Extract the (x, y) coordinate from the center of the cell holding the provided text.  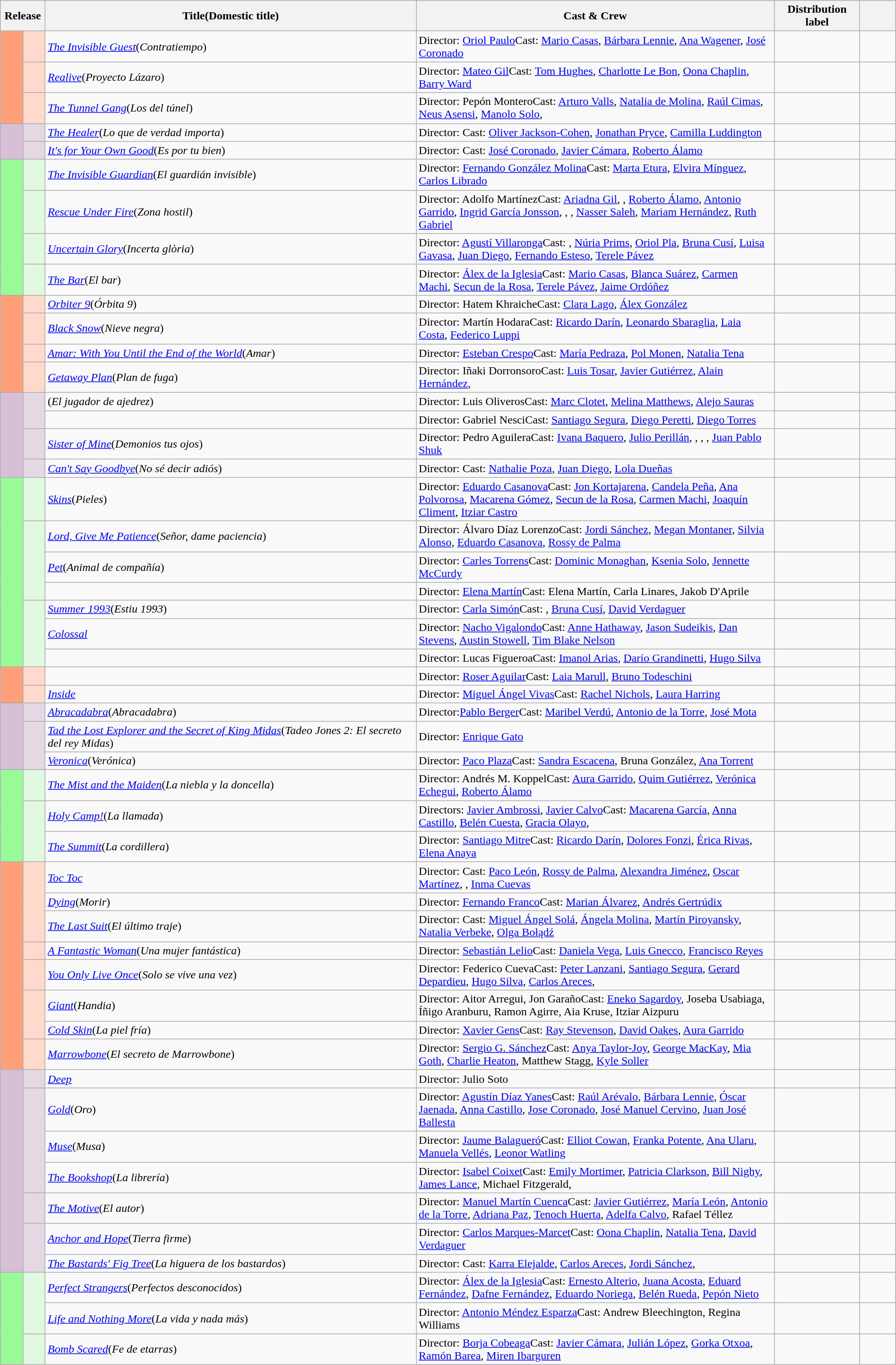
Title(Domestic title) (231, 16)
Director: Martín HodaraCast: Ricardo Darín, Leonardo Sbaraglia, Laia Costa, Federico Luppi (595, 328)
Cold Skin(La piel fría) (231, 1030)
Director: Pepón MonteroCast: Arturo Valls, Natalia de Molina, Raúl Cimas, Neus Asensi, Manolo Solo, (595, 108)
Director: Carles TorrensCast: Dominic Monaghan, Ksenia Solo, Jennette McCurdy (595, 567)
Amar: With You Until the End of the World(Amar) (231, 353)
Director: Oriol PauloCast: Mario Casas, Bárbara Lennie, Ana Wagener, José Coronado (595, 46)
Summer 1993(Estiu 1993) (231, 609)
Director: Cast: Oliver Jackson-Cohen, Jonathan Pryce, Camilla Luddington (595, 132)
Director: Iñaki DorronsoroCast: Luis Tosar, Javier Gutiérrez, Alain Hernández, (595, 377)
Director: Paco PlazaCast: Sandra Escacena, Bruna González, Ana Torrent (595, 761)
Director: Aitor Arregui, Jon GarañoCast: Eneko Sagardoy, Joseba Usabiaga, Íñigo Aranburu, Ramon Agirre, Aia Kruse, Itziar Aizpuru (595, 1006)
Director: Julio Soto (595, 1079)
The Invisible Guardian(El guardián invisible) (231, 175)
Director: Xavier GensCast: Ray Stevenson, David Oakes, Aura Garrido (595, 1030)
Can't Say Goodbye(No sé decir adiós) (231, 468)
Deep (231, 1079)
Abracadabra(Abracadabra) (231, 712)
Director: Elena MartínCast: Elena Martín, Carla Linares, Jakob D'Aprile (595, 591)
Lord, Give Me Patience(Señor, dame paciencia) (231, 536)
Director: Gabriel NesciCast: Santiago Segura, Diego Peretti, Diego Torres (595, 420)
Director: Isabel CoixetCast: Emily Mortimer, Patricia Clarkson, Bill Nighy, James Lance, Michael Fitzgerald, (595, 1177)
Holy Camp!(La llamada) (231, 816)
Director: Álvaro Díaz LorenzoCast: Jordi Sánchez, Megan Montaner, Silvia Alonso, Eduardo Casanova, Rossy de Palma (595, 536)
Director: Adolfo MartínezCast: Ariadna Gil, , Roberto Álamo, Antonio Garrido, Ingrid García Jonsson, , , Nasser Saleh, Mariam Hernández, Ruth Gabriel (595, 212)
Black Snow(Nieve negra) (231, 328)
The Last Suit(El último traje) (231, 926)
The Bookshop(La librería) (231, 1177)
Uncertain Glory(Incerta glòria) (231, 249)
Sister of Mine(Demonios tus ojos) (231, 444)
Director: Roser AguilarCast: Laia Marull, Bruno Todeschini (595, 676)
Rescue Under Fire(Zona hostil) (231, 212)
The Tunnel Gang(Los del túnel) (231, 108)
The Bastards' Fig Tree(La higuera de los bastardos) (231, 1263)
You Only Live Once(Solo se vive una vez) (231, 975)
Realive(Proyecto Lázaro) (231, 78)
It's for Your Own Good(Es por tu bien) (231, 150)
Director: Hatem KhraicheCast: Clara Lago, Álex González (595, 304)
Director: Fernando González MolinaCast: Marta Etura, Elvira Mínguez, Carlos Librado (595, 175)
Directors: Javier Ambrossi, Javier CalvoCast: Macarena García, Anna Castillo, Belén Cuesta, Gracia Olayo, (595, 816)
Director: Mateo GilCast: Tom Hughes, Charlotte Le Bon, Oona Chaplin, Barry Ward (595, 78)
Tad the Lost Explorer and the Secret of King Midas(Tadeo Jones 2: El secreto del rey Midas) (231, 736)
(El jugador de ajedrez) (231, 402)
Director: Enrique Gato (595, 736)
A Fantastic Woman(Una mujer fantástica) (231, 950)
Director: Esteban CrespoCast: María Pedraza, Pol Monen, Natalia Tena (595, 353)
Director:Pablo BergerCast: Maribel Verdú, Antonio de la Torre, José Mota (595, 712)
Colossal (231, 633)
Director: Cast: Paco León, Rossy de Palma, Alexandra Jiménez, Oscar Martínez, , Inma Cuevas (595, 877)
Bomb Scared(Fe de etarras) (231, 1349)
Cast & Crew (595, 16)
Skins(Pieles) (231, 499)
Inside (231, 694)
Distribution label (817, 16)
Gold(Oro) (231, 1109)
Director: Luis OliverosCast: Marc Clotet, Melina Matthews, Alejo Sauras (595, 402)
Director: Jaume BalagueróCast: Elliot Cowan, Franka Potente, Ana Ularu, Manuela Vellés, Leonor Watling (595, 1147)
Director: Miguel Ángel VivasCast: Rachel Nichols, Laura Harring (595, 694)
Getaway Plan(Plan de fuga) (231, 377)
Director: Sebastián LelioCast: Daniela Vega, Luis Gnecco, Francisco Reyes (595, 950)
Director: Agustí VillarongaCast: , Núria Prims, Oriol Pla, Bruna Cusí, Luisa Gavasa, Juan Diego, Fernando Esteso, Terele Pávez (595, 249)
The Invisible Guest(Contratiempo) (231, 46)
Director: Santiago MitreCast: Ricardo Darín, Dolores Fonzi, Érica Rivas, Elena Anaya (595, 847)
Director: Carla SimónCast: , Bruna Cusí, David Verdaguer (595, 609)
Director: Nacho VigalondoCast: Anne Hathaway, Jason Sudeikis, Dan Stevens, Austin Stowell, Tim Blake Nelson (595, 633)
Director: Manuel Martín CuencaCast: Javier Gutiérrez, María León, Antonio de la Torre, Adriana Paz, Tenoch Huerta, Adelfa Calvo, Rafael Téllez (595, 1208)
Director: Pedro AguileraCast: Ivana Baquero, Julio Perillán, , , , Juan Pablo Shuk (595, 444)
The Mist and the Maiden(La niebla y la doncella) (231, 786)
Director: Álex de la IglesiaCast: Mario Casas, Blanca Suárez, Carmen Machi, Secun de la Rosa, Terele Pávez, Jaime Ordóñez (595, 280)
Director: Andrés M. KoppelCast: Aura Garrido, Quim Gutiérrez, Verónica Echegui, Roberto Álamo (595, 786)
Giant(Handia) (231, 1006)
Director: Fernando FrancoCast: Marian Álvarez, Andrés Gertrúdix (595, 902)
Director: Cast: Nathalie Poza, Juan Diego, Lola Dueñas (595, 468)
Director: Antonio Méndez EsparzaCast: Andrew Bleechington, Regina Williams (595, 1319)
Director: Cast: Karra Elejalde, Carlos Areces, Jordi Sánchez, (595, 1263)
Life and Nothing More(La vida y nada más) (231, 1319)
Pet(Animal de compañía) (231, 567)
The Motive(El autor) (231, 1208)
Director: Cast: José Coronado, Javier Cámara, Roberto Álamo (595, 150)
Director: Cast: Miguel Ángel Solá, Ángela Molina, Martín Piroyansky, Natalia Verbeke, Olga Bołądź (595, 926)
Toc Toc (231, 877)
Director: Carlos Marques-MarcetCast: Oona Chaplin, Natalia Tena, David Verdaguer (595, 1239)
The Summit(La cordillera) (231, 847)
Dying(Morir) (231, 902)
Anchor and Hope(Tierra firme) (231, 1239)
Perfect Strangers(Perfectos desconocidos) (231, 1287)
Director: Borja CobeagaCast: Javier Cámara, Julián López, Gorka Otxoa, Ramón Barea, Miren Ibarguren (595, 1349)
Orbiter 9(Órbita 9) (231, 304)
Director: Lucas FigueroaCast: Imanol Arias, Darío Grandinetti, Hugo Silva (595, 658)
Director: Agustín Díaz YanesCast: Raúl Arévalo, Bárbara Lennie, Óscar Jaenada, Anna Castillo, Jose Coronado, José Manuel Cervino, Juan José Ballesta (595, 1109)
Release (23, 16)
The Healer(Lo que de verdad importa) (231, 132)
Director: Sergio G. SánchezCast: Anya Taylor-Joy, George MacKay, Mia Goth, Charlie Heaton, Matthew Stagg, Kyle Soller (595, 1054)
The Bar(El bar) (231, 280)
Marrowbone(El secreto de Marrowbone) (231, 1054)
Director: Álex de la IglesiaCast: Ernesto Alterio, Juana Acosta, Eduard Fernández, Dafne Fernández, Eduardo Noriega, Belén Rueda, Pepón Nieto (595, 1287)
Director: Federico CuevaCast: Peter Lanzani, Santiago Segura, Gerard Depardieu, Hugo Silva, Carlos Areces, (595, 975)
Muse(Musa) (231, 1147)
Veronica(Verónica) (231, 761)
